Search for the cell housing the specified text and yield its [X, Y] center coordinate. 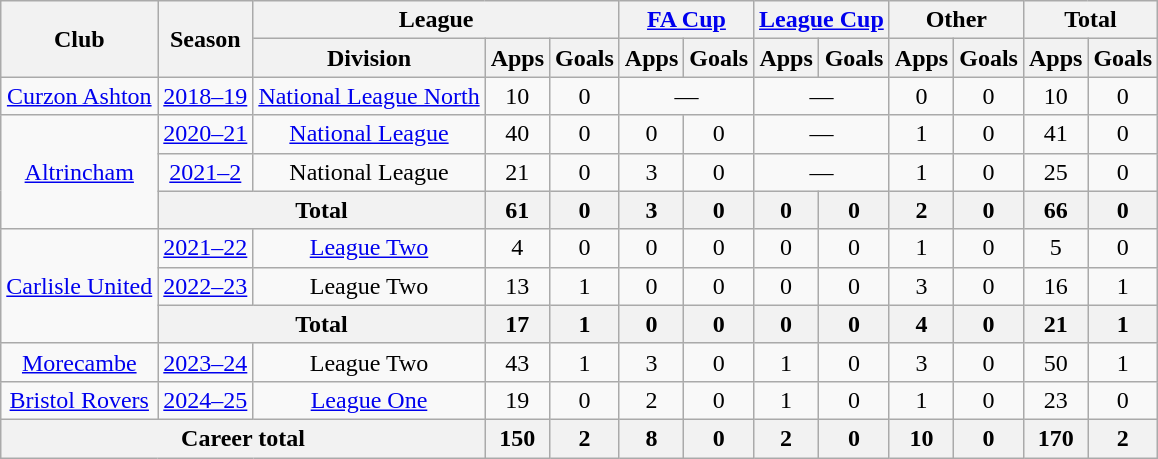
Division [369, 58]
41 [1055, 134]
66 [1055, 210]
50 [1055, 362]
FA Cup [686, 20]
150 [517, 438]
17 [517, 324]
61 [517, 210]
National League North [369, 96]
League Cup [822, 20]
170 [1055, 438]
Altrincham [80, 172]
League One [369, 400]
2020–21 [206, 134]
2024–25 [206, 400]
Season [206, 39]
2023–24 [206, 362]
Carlisle United [80, 286]
40 [517, 134]
League [436, 20]
5 [1055, 248]
25 [1055, 172]
16 [1055, 286]
Curzon Ashton [80, 96]
43 [517, 362]
Other [956, 20]
Career total [243, 438]
13 [517, 286]
2018–19 [206, 96]
2021–22 [206, 248]
19 [517, 400]
2021–2 [206, 172]
2022–23 [206, 286]
23 [1055, 400]
Bristol Rovers [80, 400]
8 [651, 438]
Club [80, 39]
Morecambe [80, 362]
